Return (x, y) of the center of cell containing provided text 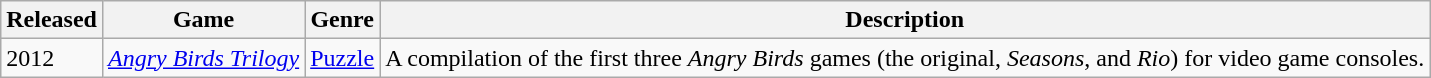
Genre (342, 20)
Description (905, 20)
Game (203, 20)
A compilation of the first three Angry Birds games (the original, Seasons, and Rio) for video game consoles. (905, 58)
Angry Birds Trilogy (203, 58)
Released (52, 20)
Puzzle (342, 58)
2012 (52, 58)
